Search for the cell housing the specified text and yield its [x, y] center coordinate. 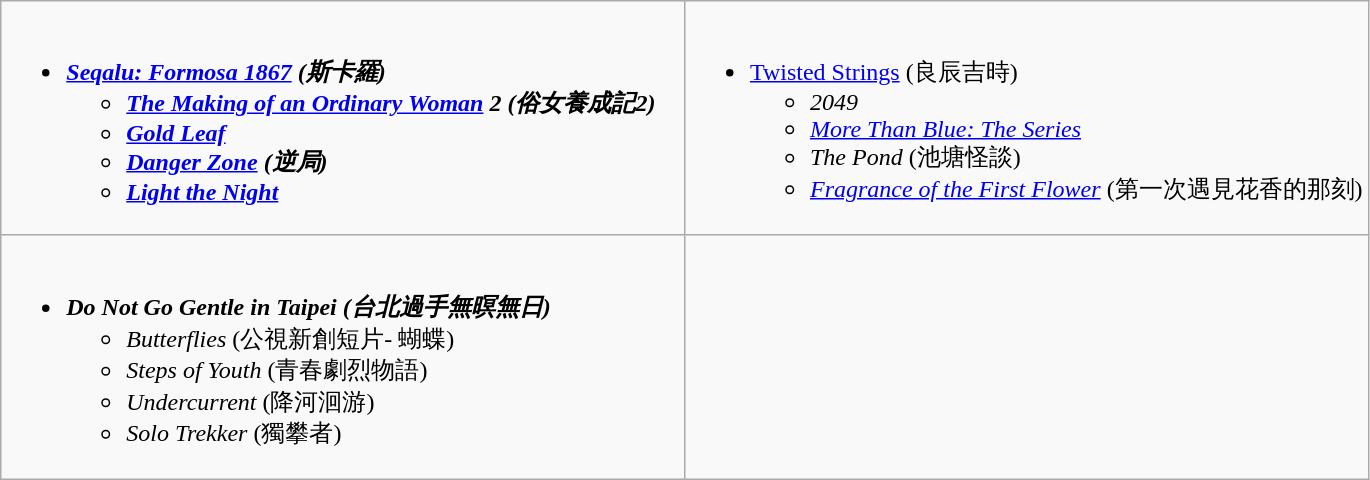
Twisted Strings (良辰吉時)2049More Than Blue: The SeriesThe Pond (池塘怪談)Fragrance of the First Flower (第一次遇見花香的那刻) [1026, 118]
Seqalu: Formosa 1867 (斯卡羅)The Making of an Ordinary Woman 2 (俗女養成記2)Gold LeafDanger Zone (逆局)Light the Night [343, 118]
Do Not Go Gentle in Taipei (台北過手無暝無日)Butterflies (公視新創短片- 蝴蝶)Steps of Youth (青春劇烈物語)Undercurrent (降河洄游)Solo Trekker (獨攀者) [343, 357]
